Identify which cell holds the provided text, then report its (X, Y) central coordinate. 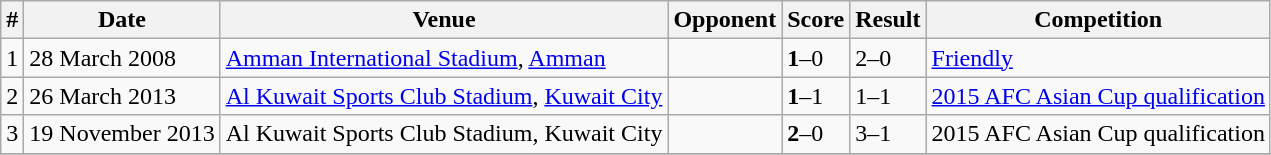
Competition (1098, 20)
Amman International Stadium, Amman (444, 58)
Friendly (1098, 58)
3–1 (888, 134)
1–0 (816, 58)
Opponent (725, 20)
Score (816, 20)
19 November 2013 (122, 134)
Result (888, 20)
# (12, 20)
Venue (444, 20)
1 (12, 58)
26 March 2013 (122, 96)
3 (12, 134)
28 March 2008 (122, 58)
Date (122, 20)
2 (12, 96)
